Output the [x, y] coordinate of the center of the cell containing the given text.  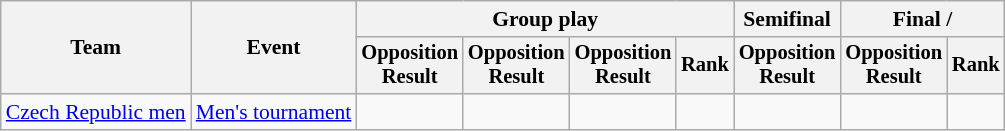
Event [274, 48]
Team [96, 48]
Men's tournament [274, 112]
Group play [544, 19]
Final / [922, 19]
Czech Republic men [96, 112]
Semifinal [788, 19]
